Capture the cell that displays the provided text and extract its (x, y) central coordinate. 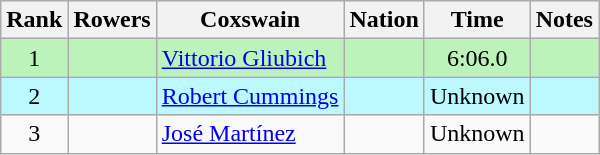
Time (477, 20)
Notes (564, 20)
Coxswain (250, 20)
Robert Cummings (250, 96)
2 (34, 96)
Rowers (112, 20)
1 (34, 58)
Nation (384, 20)
José Martínez (250, 134)
6:06.0 (477, 58)
3 (34, 134)
Vittorio Gliubich (250, 58)
Rank (34, 20)
